Provide the [X, Y] coordinate of the cell's center where the given text is located.  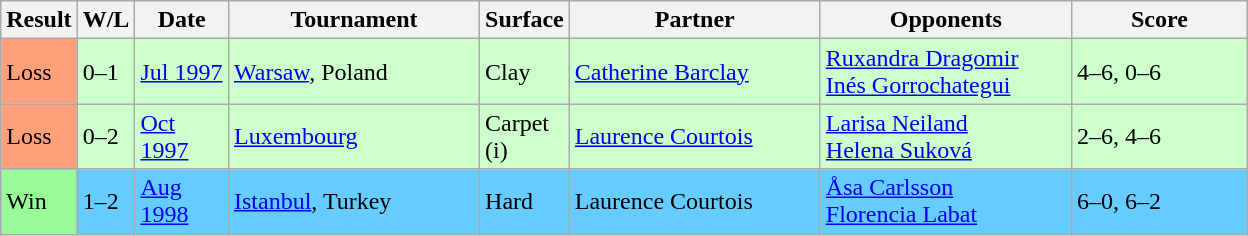
Win [39, 202]
Larisa Neiland Helena Suková [946, 136]
Catherine Barclay [694, 72]
0–2 [106, 136]
2–6, 4–6 [1159, 136]
Carpet (i) [525, 136]
Luxembourg [354, 136]
Oct 1997 [182, 136]
Warsaw, Poland [354, 72]
Istanbul, Turkey [354, 202]
1–2 [106, 202]
Tournament [354, 20]
Result [39, 20]
Ruxandra Dragomir Inés Gorrochategui [946, 72]
Åsa Carlsson Florencia Labat [946, 202]
Score [1159, 20]
4–6, 0–6 [1159, 72]
Jul 1997 [182, 72]
Opponents [946, 20]
Surface [525, 20]
0–1 [106, 72]
6–0, 6–2 [1159, 202]
W/L [106, 20]
Partner [694, 20]
Aug 1998 [182, 202]
Date [182, 20]
Hard [525, 202]
Clay [525, 72]
